For the text-containing cell, return its midpoint in (x, y) coordinate format. 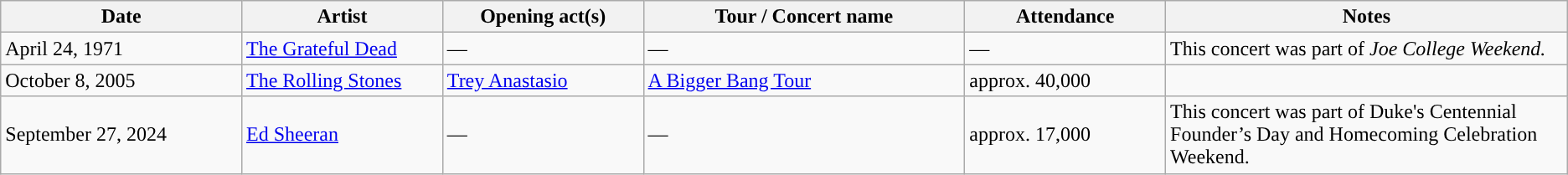
Date (121, 17)
The Rolling Stones (342, 80)
Ed Sheeran (342, 135)
Opening act(s) (543, 17)
A Bigger Bang Tour (804, 80)
September 27, 2024 (121, 135)
approx. 17,000 (1065, 135)
Notes (1367, 17)
Tour / Concert name (804, 17)
Artist (342, 17)
The Grateful Dead (342, 49)
This concert was part of Joe College Weekend. (1367, 49)
October 8, 2005 (121, 80)
Attendance (1065, 17)
This concert was part of Duke's Centennial Founder’s Day and Homecoming Celebration Weekend. (1367, 135)
April 24, 1971 (121, 49)
approx. 40,000 (1065, 80)
Trey Anastasio (543, 80)
